Return the [x, y] coordinate for the center point of the cell that contains the specified text.  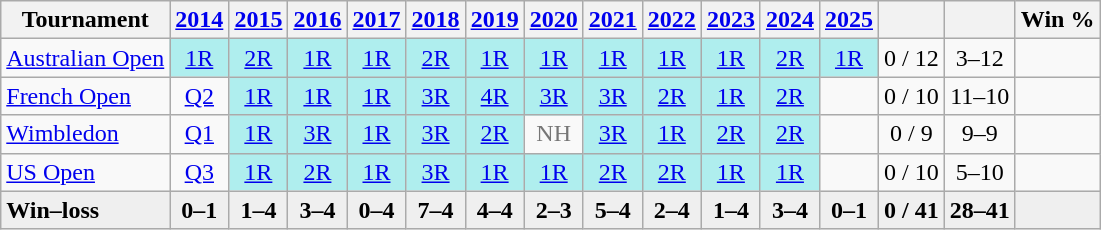
Q1 [200, 134]
Win–loss [86, 210]
2024 [790, 20]
2022 [672, 20]
Win % [1058, 20]
2016 [318, 20]
NH [554, 134]
9–9 [980, 134]
Q3 [200, 172]
US Open [86, 172]
4R [494, 96]
French Open [86, 96]
Wimbledon [86, 134]
5–10 [980, 172]
4–4 [494, 210]
2021 [612, 20]
Australian Open [86, 58]
2–4 [672, 210]
0 / 12 [912, 58]
Q2 [200, 96]
7–4 [436, 210]
28–41 [980, 210]
3–12 [980, 58]
2015 [258, 20]
2–3 [554, 210]
2014 [200, 20]
2020 [554, 20]
0–4 [376, 210]
2019 [494, 20]
2025 [848, 20]
2017 [376, 20]
0 / 41 [912, 210]
0 / 9 [912, 134]
2018 [436, 20]
5–4 [612, 210]
2023 [730, 20]
Tournament [86, 20]
11–10 [980, 96]
